Provide the (x, y) coordinate of the cell's center where the given text is located.  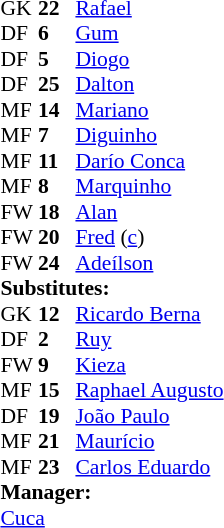
6 (57, 33)
Diguinho (149, 135)
GK (19, 314)
João Paulo (149, 416)
Alan (149, 212)
2 (57, 339)
19 (57, 416)
Adeílson (149, 263)
24 (57, 263)
23 (57, 467)
11 (57, 161)
5 (57, 59)
Ricardo Berna (149, 314)
Mariano (149, 110)
Diogo (149, 59)
25 (57, 85)
Kieza (149, 365)
8 (57, 187)
Gum (149, 33)
Carlos Eduardo (149, 467)
Ruy (149, 339)
Manager: (112, 493)
20 (57, 237)
Dalton (149, 85)
Substitutes: (112, 289)
Fred (c) (149, 237)
18 (57, 212)
Marquinho (149, 187)
21 (57, 441)
12 (57, 314)
9 (57, 365)
15 (57, 391)
Darío Conca (149, 161)
14 (57, 110)
Maurício (149, 441)
Raphael Augusto (149, 391)
7 (57, 135)
